Return the (x, y) coordinate for the center point of the cell that contains the specified text.  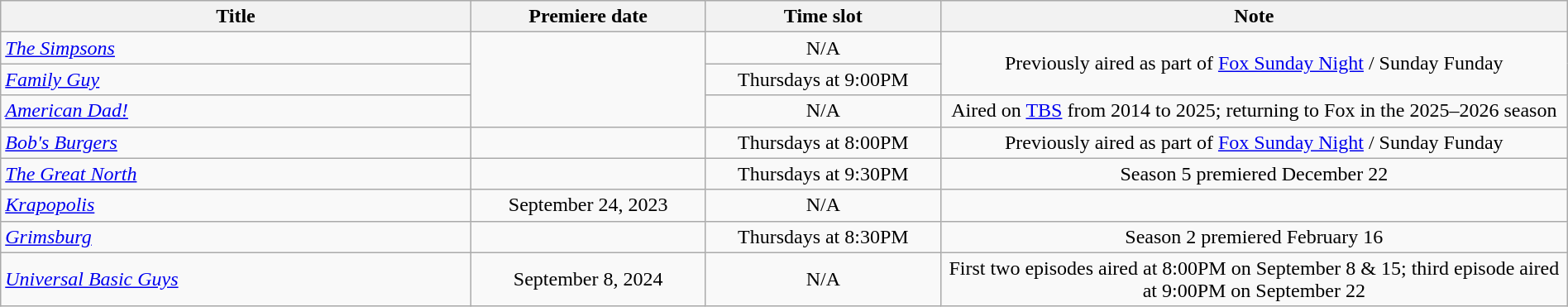
Family Guy (236, 79)
Bob's Burgers (236, 142)
Thursdays at 8:30PM (823, 237)
Season 5 premiered December 22 (1254, 174)
Krapopolis (236, 205)
Grimsburg (236, 237)
The Simpsons (236, 48)
Premiere date (588, 17)
Note (1254, 17)
Aired on TBS from 2014 to 2025; returning to Fox in the 2025–2026 season (1254, 111)
The Great North (236, 174)
First two episodes aired at 8:00PM on September 8 & 15; third episode aired at 9:00PM on September 22 (1254, 280)
September 24, 2023 (588, 205)
Title (236, 17)
Thursdays at 8:00PM (823, 142)
Time slot (823, 17)
Season 2 premiered February 16 (1254, 237)
Universal Basic Guys (236, 280)
Thursdays at 9:30PM (823, 174)
Thursdays at 9:00PM (823, 79)
September 8, 2024 (588, 280)
American Dad! (236, 111)
